Determine the (x, y) coordinate at the center of the cell enclosing the given text.  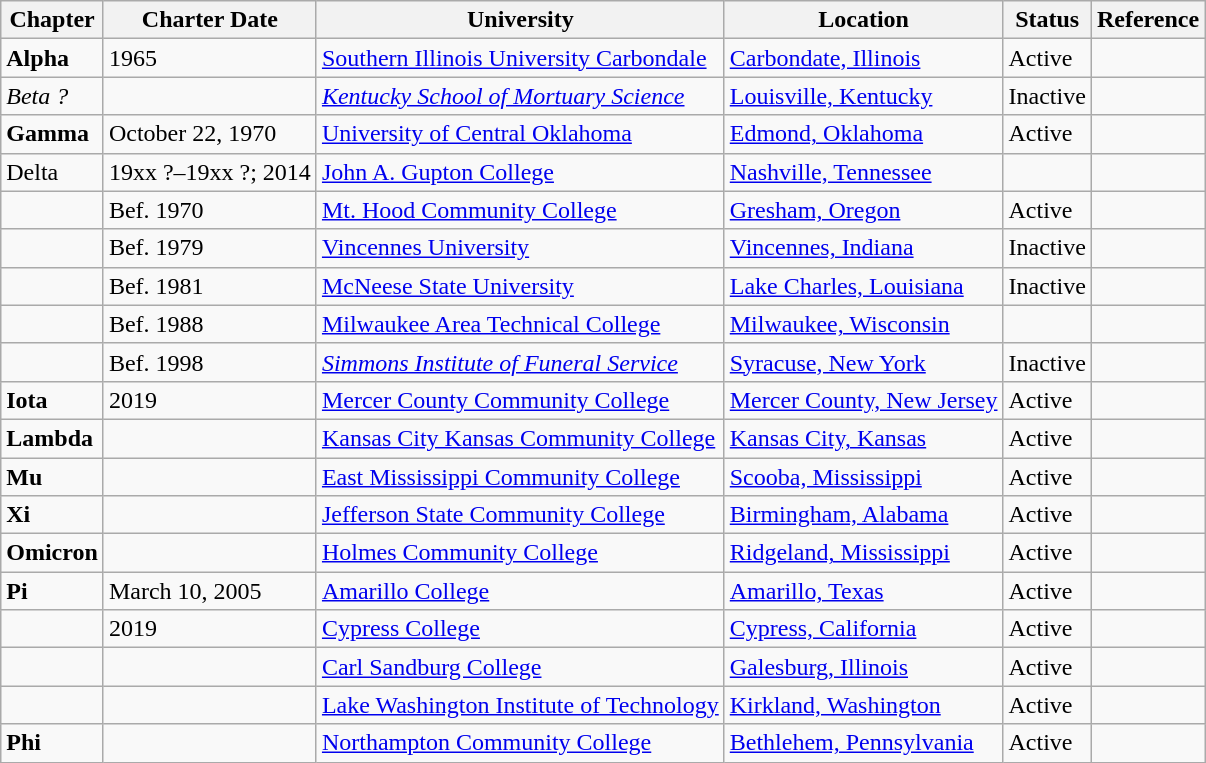
University of Central Oklahoma (520, 134)
Syracuse, New York (864, 362)
Amarillo College (520, 591)
Holmes Community College (520, 553)
Carbondate, Illinois (864, 58)
Kansas City Kansas Community College (520, 438)
Louisville, Kentucky (864, 96)
Alpha (52, 58)
Bef. 1979 (210, 248)
October 22, 1970 (210, 134)
Edmond, Oklahoma (864, 134)
John A. Gupton College (520, 172)
Lake Washington Institute of Technology (520, 705)
Phi (52, 743)
Xi (52, 515)
Amarillo, Texas (864, 591)
Nashville, Tennessee (864, 172)
1965 (210, 58)
Galesburg, Illinois (864, 667)
Beta ? (52, 96)
Birmingham, Alabama (864, 515)
Bef. 1970 (210, 210)
Kansas City, Kansas (864, 438)
Bef. 1981 (210, 286)
Northampton Community College (520, 743)
Kentucky School of Mortuary Science (520, 96)
Gresham, Oregon (864, 210)
Mt. Hood Community College (520, 210)
Status (1047, 20)
Vincennes, Indiana (864, 248)
Lambda (52, 438)
Delta (52, 172)
Omicron (52, 553)
Location (864, 20)
Scooba, Mississippi (864, 477)
Pi (52, 591)
University (520, 20)
Southern Illinois University Carbondale (520, 58)
Iota (52, 400)
Gamma (52, 134)
Chapter (52, 20)
March 10, 2005 (210, 591)
19xx ?–19xx ?; 2014 (210, 172)
Jefferson State Community College (520, 515)
Charter Date (210, 20)
Ridgeland, Mississippi (864, 553)
Vincennes University (520, 248)
Lake Charles, Louisiana (864, 286)
Bef. 1998 (210, 362)
Bethlehem, Pennsylvania (864, 743)
East Mississippi Community College (520, 477)
Cypress, California (864, 629)
Mu (52, 477)
Reference (1148, 20)
Mercer County Community College (520, 400)
Milwaukee Area Technical College (520, 324)
McNeese State University (520, 286)
Simmons Institute of Funeral Service (520, 362)
Cypress College (520, 629)
Kirkland, Washington (864, 705)
Carl Sandburg College (520, 667)
Mercer County, New Jersey (864, 400)
Milwaukee, Wisconsin (864, 324)
Bef. 1988 (210, 324)
